Determine the [x, y] coordinate at the center of the cell enclosing the given text.  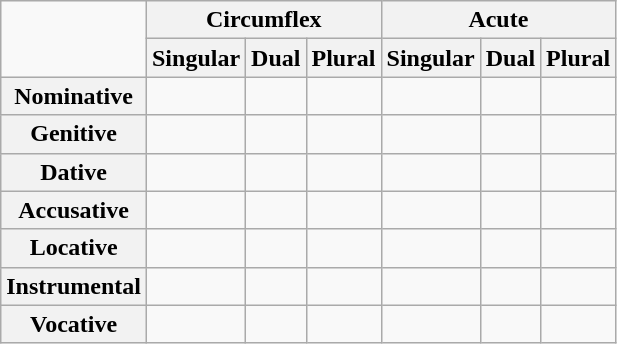
Vocative [74, 324]
Accusative [74, 210]
Instrumental [74, 286]
Circumflex [264, 20]
Dative [74, 172]
Genitive [74, 134]
Nominative [74, 96]
Acute [498, 20]
Locative [74, 248]
